From the cell containing the given text, extract its center point as [X, Y] coordinate. 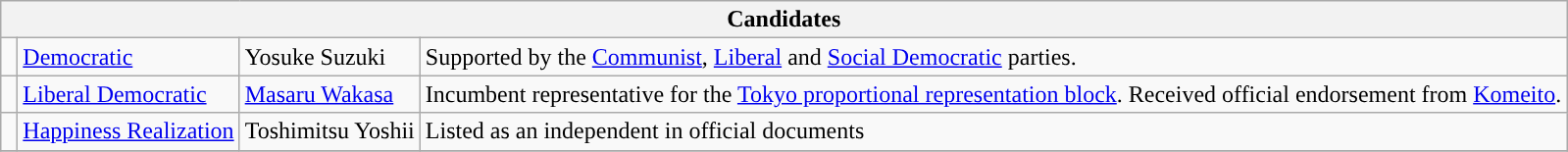
Happiness Realization [128, 131]
Liberal Democratic [128, 94]
Listed as an independent in official documents [992, 131]
Supported by the Communist, Liberal and Social Democratic parties. [992, 57]
Toshimitsu Yoshii [329, 131]
Masaru Wakasa [329, 94]
Democratic [128, 57]
Yosuke Suzuki [329, 57]
Candidates [784, 20]
Incumbent representative for the Tokyo proportional representation block. Received official endorsement from Komeito. [992, 94]
